Return the [x, y] coordinate for the center point of the cell that contains the specified text.  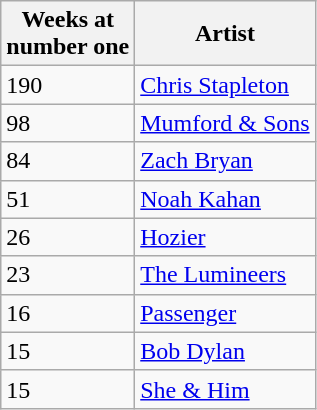
23 [68, 275]
84 [68, 161]
She & Him [225, 389]
98 [68, 123]
Zach Bryan [225, 161]
Noah Kahan [225, 199]
16 [68, 313]
Mumford & Sons [225, 123]
Bob Dylan [225, 351]
26 [68, 237]
Hozier [225, 237]
190 [68, 85]
The Lumineers [225, 275]
Artist [225, 34]
Chris Stapleton [225, 85]
51 [68, 199]
Passenger [225, 313]
Weeks atnumber one [68, 34]
